Search for the cell housing the specified text and yield its [x, y] center coordinate. 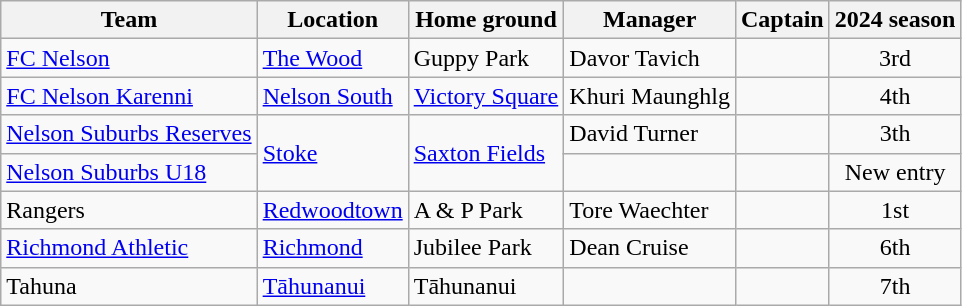
Redwoodtown [332, 210]
The Wood [332, 58]
Dean Cruise [650, 248]
7th [895, 286]
3rd [895, 58]
Guppy Park [486, 58]
Manager [650, 20]
David Turner [650, 134]
Stoke [332, 153]
Nelson South [332, 96]
4th [895, 96]
Captain [782, 20]
Saxton Fields [486, 153]
Richmond [332, 248]
Team [129, 20]
Rangers [129, 210]
Nelson Suburbs U18 [129, 172]
Khuri Maunghlg [650, 96]
Richmond Athletic [129, 248]
3th [895, 134]
Victory Square [486, 96]
Jubilee Park [486, 248]
New entry [895, 172]
FC Nelson [129, 58]
Tahuna [129, 286]
Location [332, 20]
1st [895, 210]
FC Nelson Karenni [129, 96]
Davor Tavich [650, 58]
Tore Waechter [650, 210]
Home ground [486, 20]
6th [895, 248]
Nelson Suburbs Reserves [129, 134]
A & P Park [486, 210]
2024 season [895, 20]
